Provide the (x, y) coordinate of the cell's center where the given text is located.  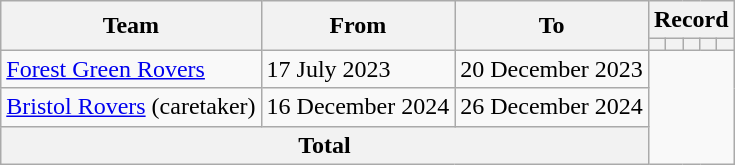
20 December 2023 (552, 69)
17 July 2023 (358, 69)
Record (691, 20)
Total (325, 145)
To (552, 26)
26 December 2024 (552, 107)
Forest Green Rovers (131, 69)
Team (131, 26)
From (358, 26)
16 December 2024 (358, 107)
Bristol Rovers (caretaker) (131, 107)
